Output the (x, y) coordinate of the center of the cell containing the given text.  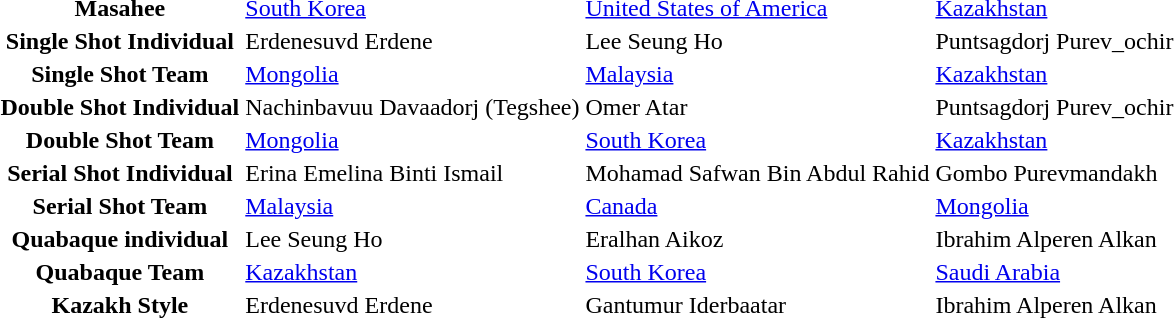
Nachinbavuu Davaadorj (Tegshee) (412, 107)
Omer Atar (758, 107)
Mohamad Safwan Bin Abdul Rahid (758, 173)
Eralhan Aikoz (758, 239)
Canada (758, 206)
Erina Emelina Binti Ismail (412, 173)
Erdenesuvd Erdene (412, 41)
Kazakhstan (412, 272)
